Find where the given text appears and provide that cell's center as [x, y] coordinate. 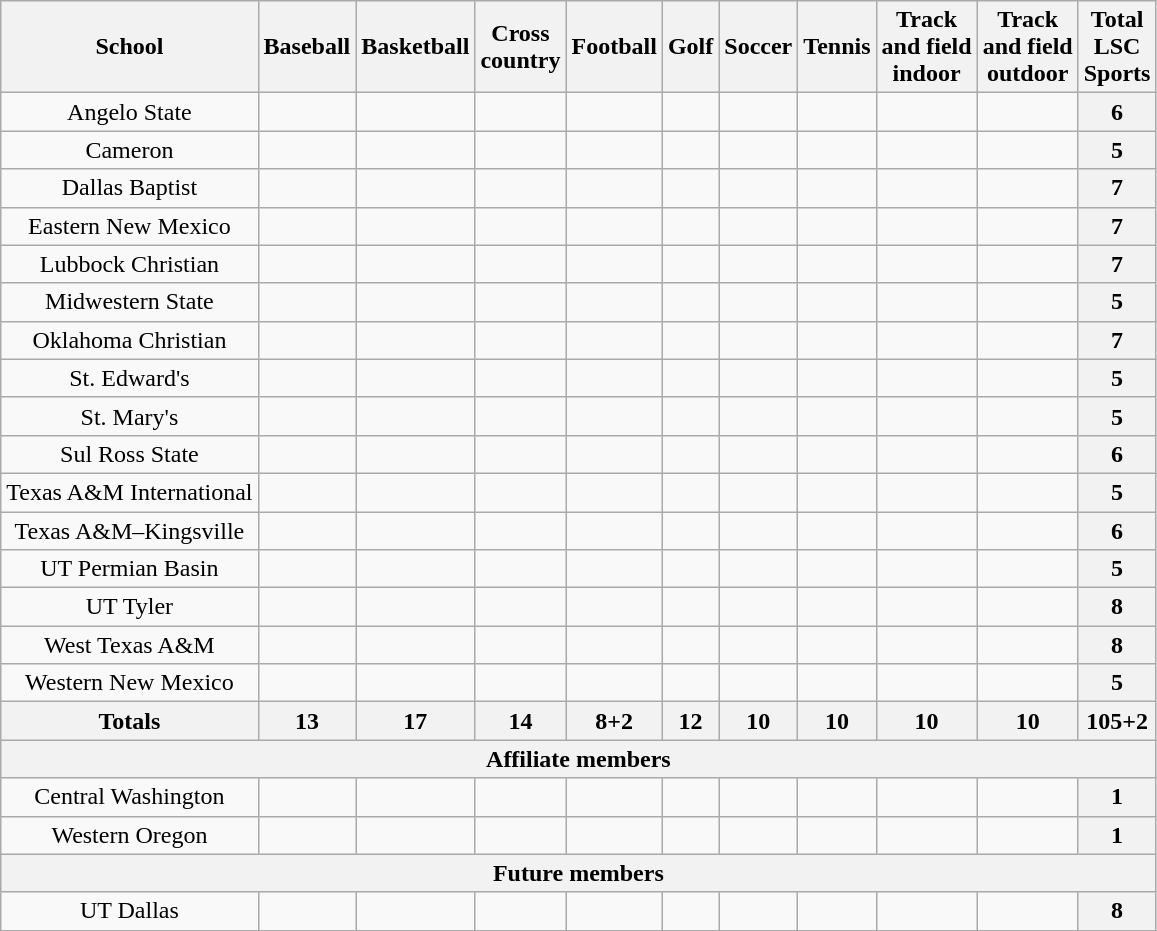
Trackand fieldindoor [926, 47]
17 [416, 721]
Tennis [837, 47]
13 [307, 721]
Dallas Baptist [130, 188]
Eastern New Mexico [130, 226]
TotalLSCSports [1117, 47]
Crosscountry [520, 47]
Totals [130, 721]
Football [614, 47]
12 [690, 721]
14 [520, 721]
Soccer [758, 47]
Texas A&M International [130, 492]
St. Mary's [130, 416]
Affiliate members [578, 759]
Cameron [130, 150]
School [130, 47]
St. Edward's [130, 378]
Future members [578, 873]
West Texas A&M [130, 645]
Texas A&M–Kingsville [130, 531]
8+2 [614, 721]
Western New Mexico [130, 683]
UT Permian Basin [130, 569]
Lubbock Christian [130, 264]
Central Washington [130, 797]
Angelo State [130, 112]
105+2 [1117, 721]
UT Tyler [130, 607]
Baseball [307, 47]
Sul Ross State [130, 454]
Oklahoma Christian [130, 340]
UT Dallas [130, 911]
Trackand fieldoutdoor [1028, 47]
Basketball [416, 47]
Midwestern State [130, 302]
Western Oregon [130, 835]
Golf [690, 47]
